Search for the cell housing the specified text and yield its [x, y] center coordinate. 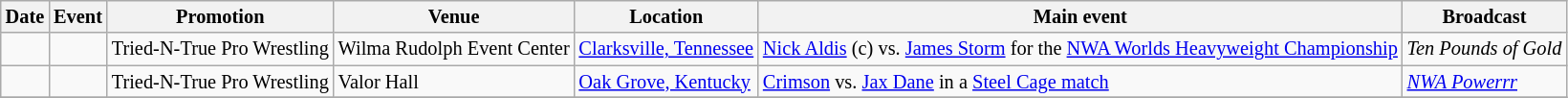
Ten Pounds of Gold [1484, 49]
Oak Grove, Kentucky [666, 82]
Broadcast [1484, 16]
Venue [454, 16]
Location [666, 16]
Event [78, 16]
Promotion [220, 16]
Nick Aldis (c) vs. James Storm for the NWA Worlds Heavyweight Championship [1080, 49]
Wilma Rudolph Event Center [454, 49]
Crimson vs. Jax Dane in a Steel Cage match [1080, 82]
Main event [1080, 16]
Date [25, 16]
Clarksville, Tennessee [666, 49]
NWA Powerrr [1484, 82]
Valor Hall [454, 82]
